Capture the cell that displays the provided text and extract its [x, y] central coordinate. 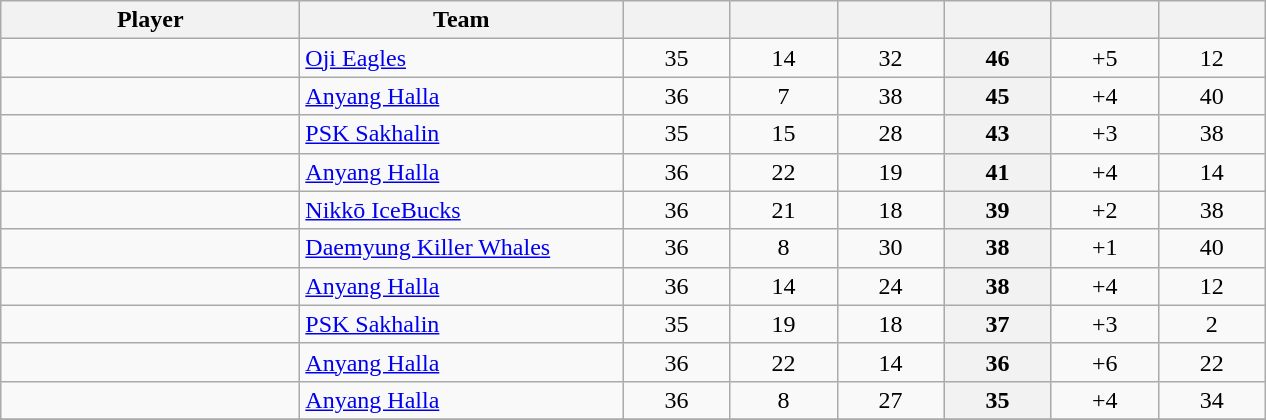
30 [890, 248]
+2 [1104, 210]
28 [890, 134]
45 [998, 96]
37 [998, 324]
Team [462, 20]
+5 [1104, 58]
41 [998, 172]
Daemyung Killer Whales [462, 248]
2 [1212, 324]
15 [784, 134]
43 [998, 134]
39 [998, 210]
Player [150, 20]
34 [1212, 400]
+1 [1104, 248]
27 [890, 400]
Oji Eagles [462, 58]
+6 [1104, 362]
21 [784, 210]
46 [998, 58]
7 [784, 96]
24 [890, 286]
Nikkō IceBucks [462, 210]
32 [890, 58]
